Locate the cell with the specified text and output its [X, Y] center coordinate. 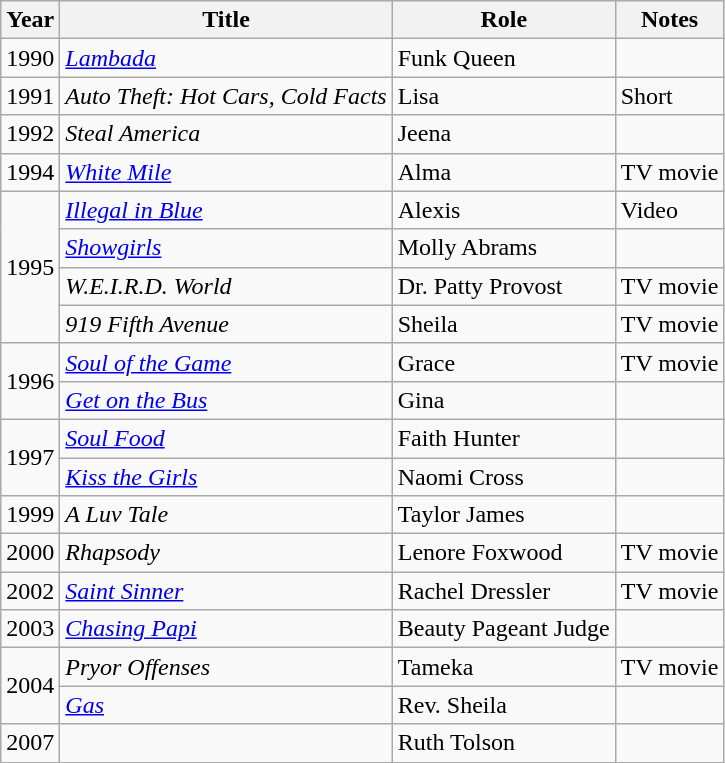
Gina [504, 400]
1997 [30, 457]
Alexis [504, 210]
Taylor James [504, 515]
1990 [30, 58]
Soul Food [226, 438]
1995 [30, 267]
Soul of the Game [226, 362]
Lenore Foxwood [504, 553]
A Luv Tale [226, 515]
Title [226, 20]
Dr. Patty Provost [504, 286]
Auto Theft: Hot Cars, Cold Facts [226, 96]
Pryor Offenses [226, 667]
Kiss the Girls [226, 477]
2003 [30, 629]
Rev. Sheila [504, 705]
Beauty Pageant Judge [504, 629]
Rhapsody [226, 553]
Illegal in Blue [226, 210]
Showgirls [226, 248]
Funk Queen [504, 58]
Saint Sinner [226, 591]
2000 [30, 553]
1994 [30, 172]
Sheila [504, 324]
919 Fifth Avenue [226, 324]
Lambada [226, 58]
Jeena [504, 134]
1992 [30, 134]
Rachel Dressler [504, 591]
2002 [30, 591]
Chasing Papi [226, 629]
1999 [30, 515]
Gas [226, 705]
1996 [30, 381]
Naomi Cross [504, 477]
Role [504, 20]
Tameka [504, 667]
Short [670, 96]
Grace [504, 362]
Notes [670, 20]
Alma [504, 172]
Molly Abrams [504, 248]
W.E.I.R.D. World [226, 286]
Video [670, 210]
2007 [30, 743]
White Mile [226, 172]
Lisa [504, 96]
Ruth Tolson [504, 743]
Year [30, 20]
Get on the Bus [226, 400]
1991 [30, 96]
2004 [30, 686]
Faith Hunter [504, 438]
Steal America [226, 134]
